Detect which cell encompasses the target text, then output its (X, Y) center coordinate. 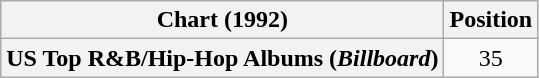
US Top R&B/Hip-Hop Albums (Billboard) (222, 58)
Position (491, 20)
35 (491, 58)
Chart (1992) (222, 20)
